Return the (x, y) coordinate for the center point of the cell that contains the specified text.  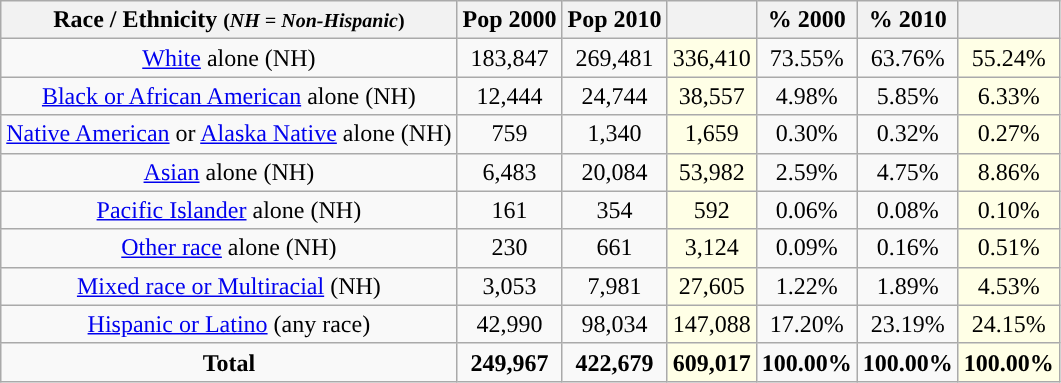
609,017 (712, 362)
55.24% (1008, 58)
1,659 (712, 134)
661 (614, 248)
269,481 (614, 58)
38,557 (712, 96)
3,124 (712, 248)
Other race alone (NH) (229, 248)
1.22% (806, 286)
Hispanic or Latino (any race) (229, 324)
% 2000 (806, 20)
17.20% (806, 324)
1,340 (614, 134)
20,084 (614, 172)
Race / Ethnicity (NH = Non-Hispanic) (229, 20)
0.27% (1008, 134)
6.33% (1008, 96)
Black or African American alone (NH) (229, 96)
Total (229, 362)
4.53% (1008, 286)
0.08% (908, 210)
73.55% (806, 58)
27,605 (712, 286)
Pacific Islander alone (NH) (229, 210)
24.15% (1008, 324)
Asian alone (NH) (229, 172)
Native American or Alaska Native alone (NH) (229, 134)
2.59% (806, 172)
759 (510, 134)
5.85% (908, 96)
1.89% (908, 286)
0.16% (908, 248)
42,990 (510, 324)
4.98% (806, 96)
336,410 (712, 58)
4.75% (908, 172)
Mixed race or Multiracial (NH) (229, 286)
Pop 2010 (614, 20)
183,847 (510, 58)
7,981 (614, 286)
422,679 (614, 362)
0.30% (806, 134)
White alone (NH) (229, 58)
0.32% (908, 134)
147,088 (712, 324)
% 2010 (908, 20)
0.10% (1008, 210)
23.19% (908, 324)
8.86% (1008, 172)
53,982 (712, 172)
63.76% (908, 58)
0.51% (1008, 248)
98,034 (614, 324)
354 (614, 210)
6,483 (510, 172)
Pop 2000 (510, 20)
230 (510, 248)
161 (510, 210)
12,444 (510, 96)
592 (712, 210)
24,744 (614, 96)
3,053 (510, 286)
0.06% (806, 210)
249,967 (510, 362)
0.09% (806, 248)
